Detect which cell encompasses the target text, then output its [x, y] center coordinate. 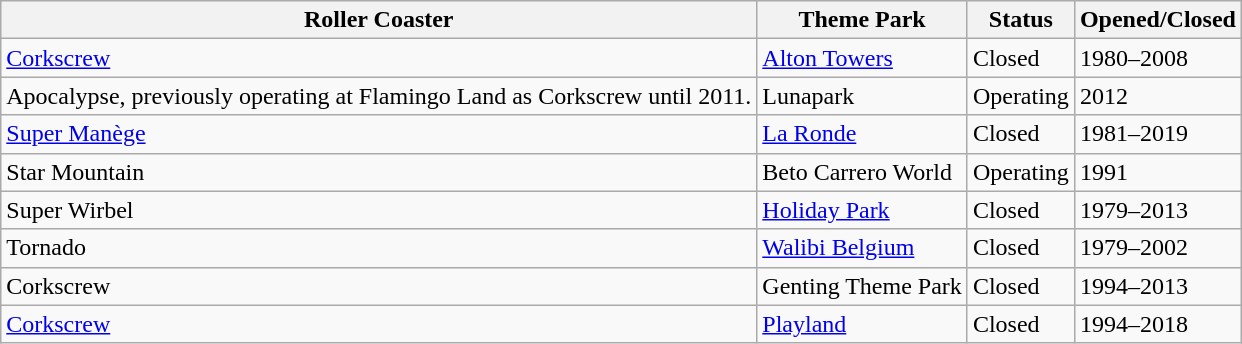
Holiday Park [862, 210]
Tornado [379, 248]
1994–2018 [1158, 324]
2012 [1158, 96]
Genting Theme Park [862, 286]
Super Manège [379, 134]
Lunapark [862, 96]
Opened/Closed [1158, 20]
Walibi Belgium [862, 248]
1994–2013 [1158, 286]
Theme Park [862, 20]
Star Mountain [379, 172]
Roller Coaster [379, 20]
1981–2019 [1158, 134]
Beto Carrero World [862, 172]
1991 [1158, 172]
1979–2013 [1158, 210]
1980–2008 [1158, 58]
La Ronde [862, 134]
1979–2002 [1158, 248]
Apocalypse, previously operating at Flamingo Land as Corkscrew until 2011. [379, 96]
Alton Towers [862, 58]
Super Wirbel [379, 210]
Playland [862, 324]
Status [1020, 20]
